Pinpoint the cell where the given text exists, returning its [x, y] midpoint coordinate. 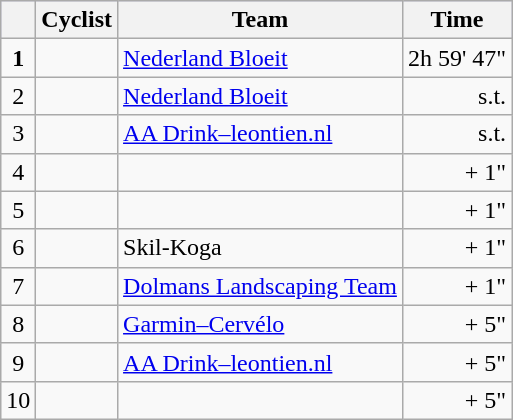
1 [18, 58]
Garmin–Cervélo [260, 324]
5 [18, 210]
Cyclist [77, 20]
6 [18, 248]
3 [18, 134]
9 [18, 362]
7 [18, 286]
10 [18, 400]
Team [260, 20]
2h 59' 47" [456, 58]
Dolmans Landscaping Team [260, 286]
Time [456, 20]
4 [18, 172]
2 [18, 96]
8 [18, 324]
Skil-Koga [260, 248]
